Locate the cell with the specified text and output its [x, y] center coordinate. 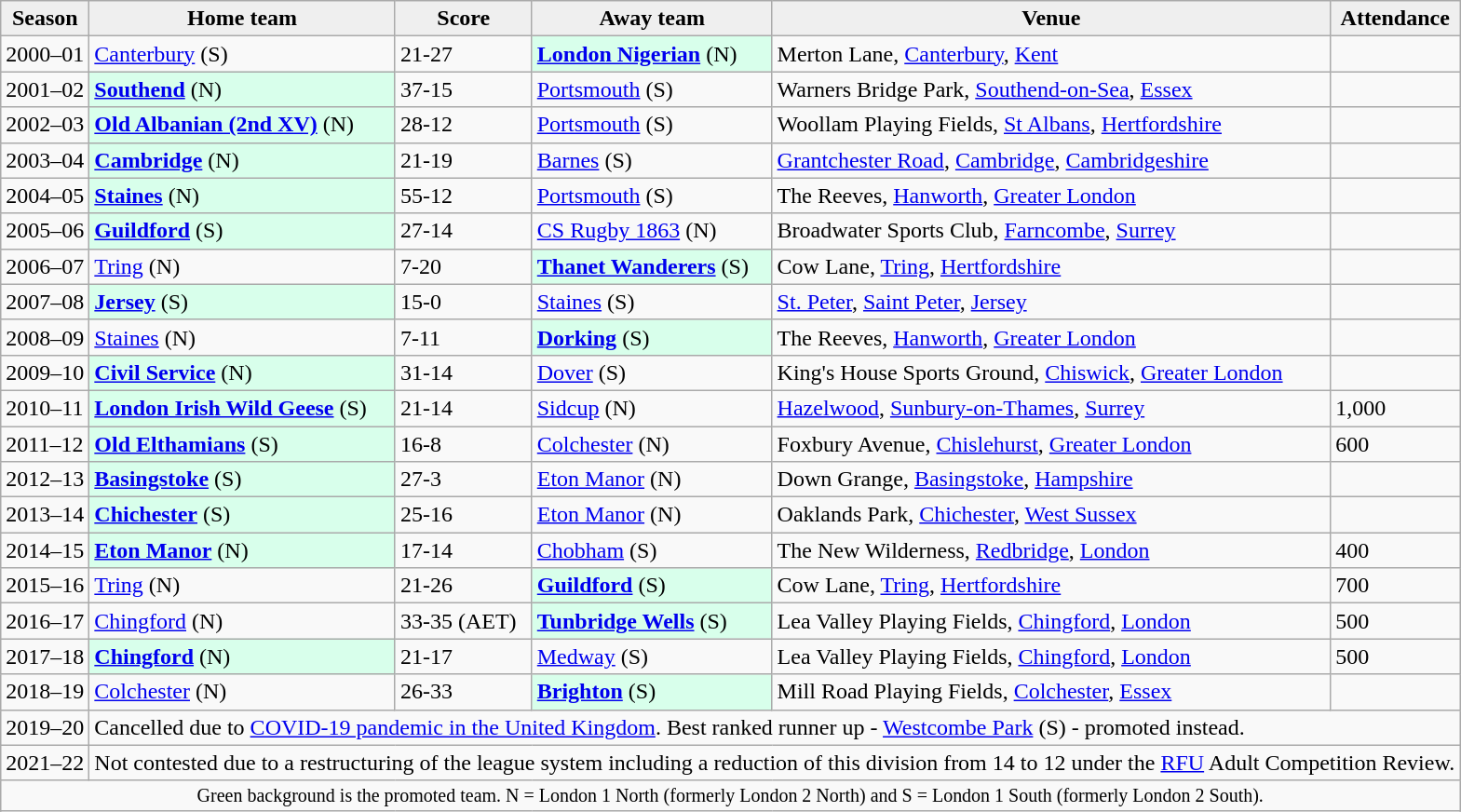
Dorking (S) [652, 337]
Cancelled due to COVID-19 pandemic in the United Kingdom. Best ranked runner up - Westcombe Park (S) - promoted instead. [775, 727]
16-8 [464, 444]
Medway (S) [652, 656]
2008–09 [45, 337]
1,000 [1395, 408]
Canterbury (S) [242, 54]
27-3 [464, 480]
21-17 [464, 656]
2018–19 [45, 692]
25-16 [464, 515]
Civil Service (N) [242, 372]
Cambridge (N) [242, 160]
21-14 [464, 408]
Brighton (S) [652, 692]
27-14 [464, 231]
31-14 [464, 372]
Venue [1051, 19]
Green background is the promoted team. N = London 1 North (formerly London 2 North) and S = London 1 South (formerly London 2 South). [730, 795]
Season [45, 19]
400 [1395, 550]
Mill Road Playing Fields, Colchester, Essex [1051, 692]
Thanet Wanderers (S) [652, 266]
2015–16 [45, 586]
King's House Sports Ground, Chiswick, Greater London [1051, 372]
2021–22 [45, 763]
Score [464, 19]
37-15 [464, 89]
700 [1395, 586]
Merton Lane, Canterbury, Kent [1051, 54]
Sidcup (N) [652, 408]
2010–11 [45, 408]
Southend (N) [242, 89]
2005–06 [45, 231]
Attendance [1395, 19]
Home team [242, 19]
600 [1395, 444]
2002–03 [45, 125]
Jersey (S) [242, 302]
21-27 [464, 54]
Chichester (S) [242, 515]
London Irish Wild Geese (S) [242, 408]
2004–05 [45, 196]
Away team [652, 19]
Foxbury Avenue, Chislehurst, Greater London [1051, 444]
2001–02 [45, 89]
Grantchester Road, Cambridge, Cambridgeshire [1051, 160]
Tunbridge Wells (S) [652, 621]
33-35 (AET) [464, 621]
Barnes (S) [652, 160]
CS Rugby 1863 (N) [652, 231]
7-11 [464, 337]
Woollam Playing Fields, St Albans, Hertfordshire [1051, 125]
21-26 [464, 586]
2014–15 [45, 550]
Oaklands Park, Chichester, West Sussex [1051, 515]
2012–13 [45, 480]
7-20 [464, 266]
2003–04 [45, 160]
26-33 [464, 692]
Old Albanian (2nd XV) (N) [242, 125]
28-12 [464, 125]
2013–14 [45, 515]
15-0 [464, 302]
Chobham (S) [652, 550]
2017–18 [45, 656]
2007–08 [45, 302]
The New Wilderness, Redbridge, London [1051, 550]
Old Elthamians (S) [242, 444]
2006–07 [45, 266]
2016–17 [45, 621]
2009–10 [45, 372]
Dover (S) [652, 372]
17-14 [464, 550]
55-12 [464, 196]
Staines (S) [652, 302]
Basingstoke (S) [242, 480]
2019–20 [45, 727]
2000–01 [45, 54]
Hazelwood, Sunbury-on-Thames, Surrey [1051, 408]
2011–12 [45, 444]
St. Peter, Saint Peter, Jersey [1051, 302]
Warners Bridge Park, Southend-on-Sea, Essex [1051, 89]
Down Grange, Basingstoke, Hampshire [1051, 480]
London Nigerian (N) [652, 54]
Broadwater Sports Club, Farncombe, Surrey [1051, 231]
21-19 [464, 160]
